Output the (X, Y) coordinate of the center of the cell containing the given text.  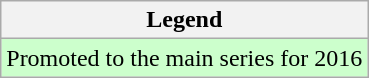
Legend (184, 20)
Promoted to the main series for 2016 (184, 58)
